Return [X, Y] of the center of cell containing provided text 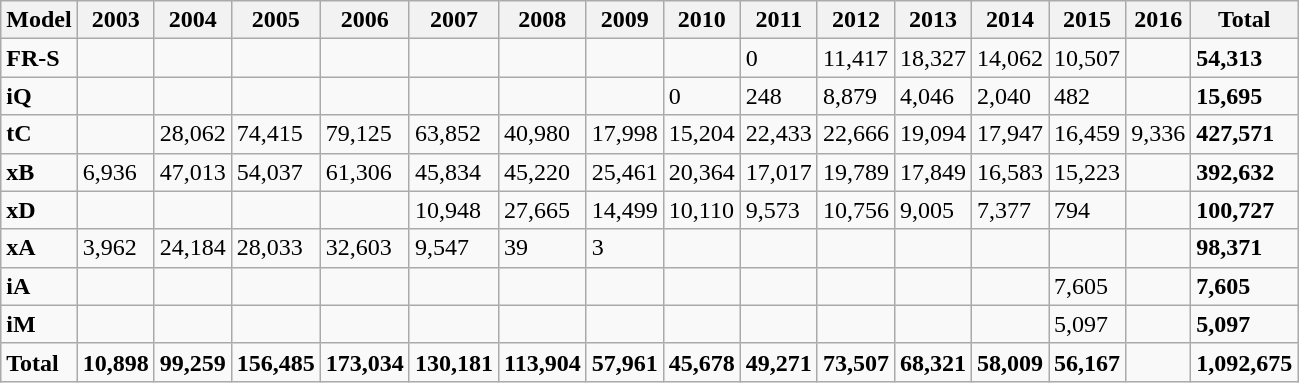
45,834 [454, 172]
9,336 [1158, 134]
FR-S [39, 58]
794 [1088, 210]
98,371 [1244, 248]
xD [39, 210]
16,459 [1088, 134]
57,961 [624, 362]
9,547 [454, 248]
49,271 [778, 362]
2011 [778, 20]
68,321 [932, 362]
Model [39, 20]
14,499 [624, 210]
16,583 [1010, 172]
10,898 [116, 362]
19,094 [932, 134]
2007 [454, 20]
40,980 [542, 134]
2,040 [1010, 96]
2016 [1158, 20]
25,461 [624, 172]
17,017 [778, 172]
15,695 [1244, 96]
22,433 [778, 134]
28,062 [192, 134]
7,377 [1010, 210]
iM [39, 324]
2013 [932, 20]
iQ [39, 96]
9,573 [778, 210]
24,184 [192, 248]
xA [39, 248]
20,364 [702, 172]
10,948 [454, 210]
2014 [1010, 20]
392,632 [1244, 172]
15,204 [702, 134]
19,789 [856, 172]
4,046 [932, 96]
2009 [624, 20]
79,125 [364, 134]
74,415 [276, 134]
73,507 [856, 362]
28,033 [276, 248]
130,181 [454, 362]
27,665 [542, 210]
15,223 [1088, 172]
tC [39, 134]
17,849 [932, 172]
2003 [116, 20]
100,727 [1244, 210]
39 [542, 248]
2012 [856, 20]
32,603 [364, 248]
2015 [1088, 20]
3 [624, 248]
2010 [702, 20]
45,220 [542, 172]
99,259 [192, 362]
2005 [276, 20]
17,998 [624, 134]
9,005 [932, 210]
61,306 [364, 172]
58,009 [1010, 362]
10,110 [702, 210]
56,167 [1088, 362]
1,092,675 [1244, 362]
54,313 [1244, 58]
2004 [192, 20]
248 [778, 96]
10,756 [856, 210]
427,571 [1244, 134]
2008 [542, 20]
22,666 [856, 134]
17,947 [1010, 134]
47,013 [192, 172]
6,936 [116, 172]
xB [39, 172]
173,034 [364, 362]
3,962 [116, 248]
11,417 [856, 58]
2006 [364, 20]
63,852 [454, 134]
18,327 [932, 58]
45,678 [702, 362]
113,904 [542, 362]
156,485 [276, 362]
8,879 [856, 96]
10,507 [1088, 58]
54,037 [276, 172]
482 [1088, 96]
iA [39, 286]
14,062 [1010, 58]
